Capture the cell that displays the provided text and extract its (X, Y) central coordinate. 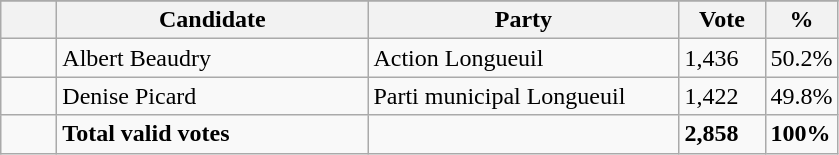
Total valid votes (212, 134)
Parti municipal Longueuil (524, 96)
2,858 (722, 134)
Candidate (212, 20)
100% (802, 134)
1,436 (722, 58)
50.2% (802, 58)
% (802, 20)
Action Longueuil (524, 58)
1,422 (722, 96)
49.8% (802, 96)
Albert Beaudry (212, 58)
Party (524, 20)
Vote (722, 20)
Denise Picard (212, 96)
